Provide the [x, y] coordinate of the cell's center where the given text is located.  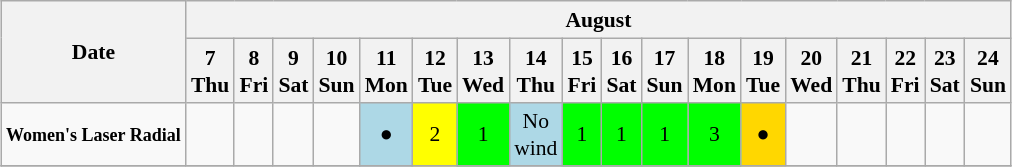
Women's Laser Radial [94, 134]
3 [714, 134]
14Thu [536, 70]
15Fri [582, 70]
17Sun [665, 70]
10Sun [336, 70]
24Sun [988, 70]
August [598, 20]
7Thu [210, 70]
18Mon [714, 70]
8Fri [254, 70]
16Sat [621, 70]
13Wed [483, 70]
23Sat [945, 70]
21Thu [862, 70]
Date [94, 52]
2 [435, 134]
Nowind [536, 134]
20Wed [811, 70]
12Tue [435, 70]
9Sat [293, 70]
22Fri [906, 70]
11Mon [386, 70]
19Tue [763, 70]
